Provide the [x, y] coordinate of the cell's center where the given text is located.  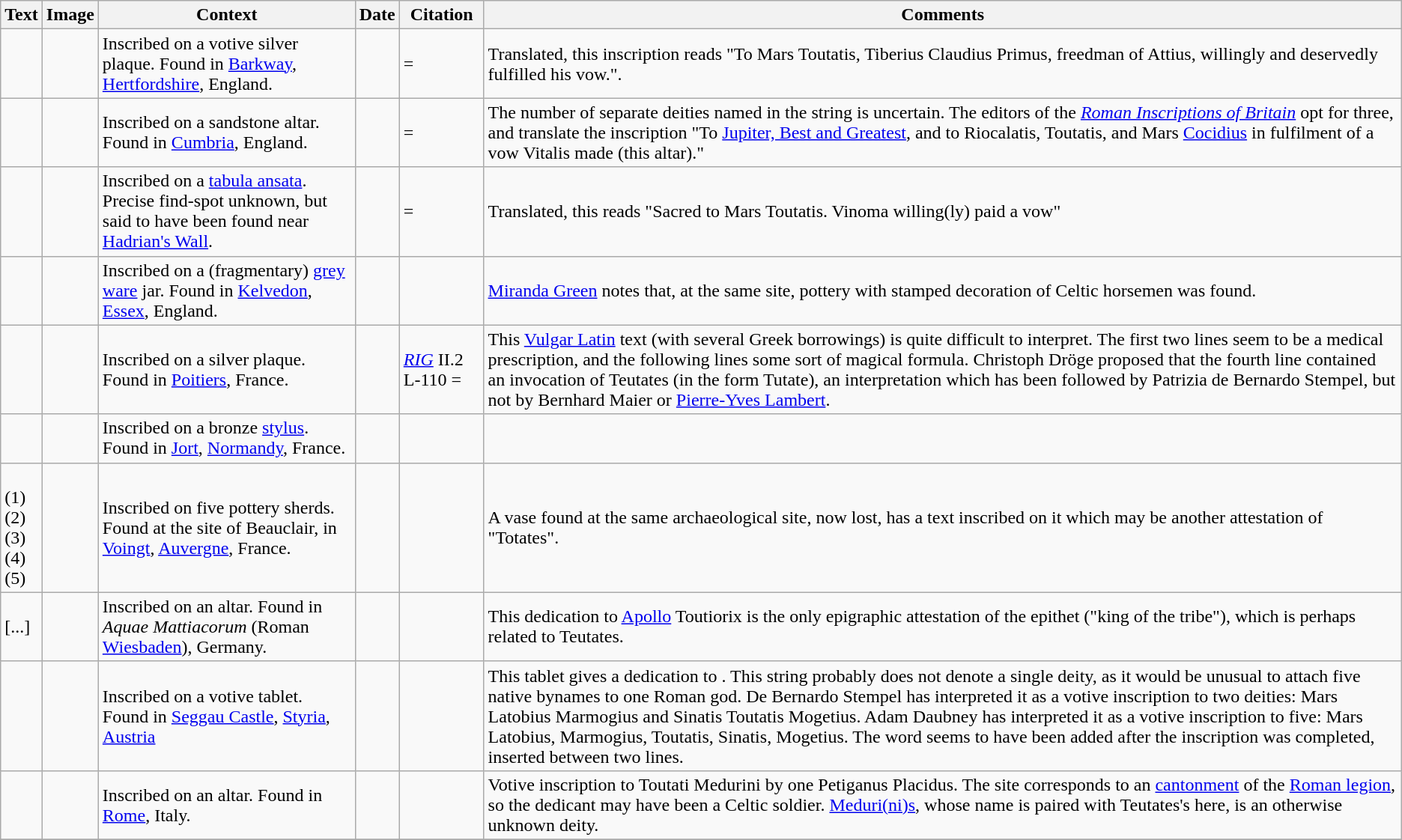
Inscribed on a votive silver plaque. Found in Barkway, Hertfordshire, England. [226, 64]
A vase found at the same archaeological site, now lost, has a text inscribed on it which may be another attestation of "Totates". [942, 527]
Inscribed on a votive tablet. Found in Seggau Castle, Styria, Austria [226, 716]
Inscribed on a sandstone altar. Found in Cumbria, England. [226, 133]
Inscribed on a (fragmentary) grey ware jar. Found in Kelvedon, Essex, England. [226, 290]
[...] [22, 627]
Text [22, 15]
Inscribed on a silver plaque. Found in Poitiers, France. [226, 370]
Image [70, 15]
Comments [942, 15]
Translated, this reads "Sacred to Mars Toutatis. Vinoma willing(ly) paid a vow" [942, 211]
Inscribed on five pottery sherds. Found at the site of Beauclair, in Voingt, Auvergne, France. [226, 527]
Context [226, 15]
(1) (2) (3) (4) (5) [22, 527]
RIG II.2 L-110 = [442, 370]
This dedication to Apollo Toutiorix is the only epigraphic attestation of the epithet ("king of the tribe"), which is perhaps related to Teutates. [942, 627]
Inscribed on an altar. Found in Aquae Mattiacorum (Roman Wiesbaden), Germany. [226, 627]
Date [377, 15]
Inscribed on a tabula ansata. Precise find-spot unknown, but said to have been found near Hadrian's Wall. [226, 211]
Inscribed on a bronze stylus. Found in Jort, Normandy, France. [226, 439]
Miranda Green notes that, at the same site, pottery with stamped decoration of Celtic horsemen was found. [942, 290]
Inscribed on an altar. Found in Rome, Italy. [226, 805]
Translated, this inscription reads "To Mars Toutatis, Tiberius Claudius Primus, freedman of Attius, willingly and deservedly fulfilled his vow.". [942, 64]
Citation [442, 15]
